Search for the cell housing the specified text and yield its [X, Y] center coordinate. 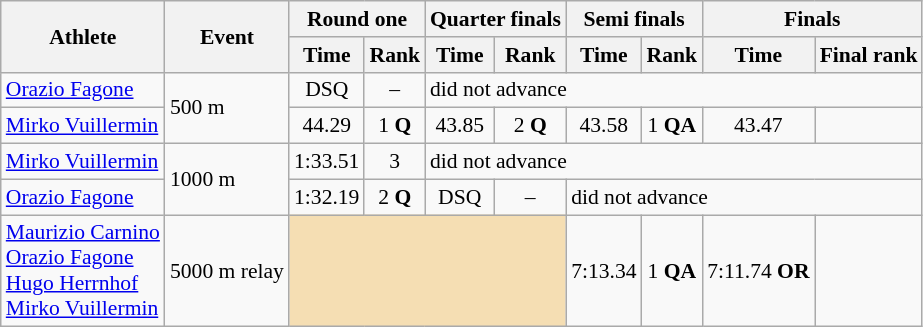
Semi finals [634, 19]
Round one [357, 19]
Athlete [83, 36]
5000 m relay [227, 271]
1:32.19 [326, 197]
1:33.51 [326, 162]
43.47 [758, 126]
500 m [227, 108]
44.29 [326, 126]
Finals [812, 19]
3 [394, 162]
43.58 [604, 126]
1000 m [227, 180]
43.85 [460, 126]
Maurizio CarninoOrazio FagoneHugo HerrnhofMirko Vuillermin [83, 271]
7:13.34 [604, 271]
1 Q [394, 126]
Final rank [869, 55]
7:11.74 OR [758, 271]
Event [227, 36]
Quarter finals [496, 19]
